Pinpoint the cell where the given text exists, returning its (X, Y) midpoint coordinate. 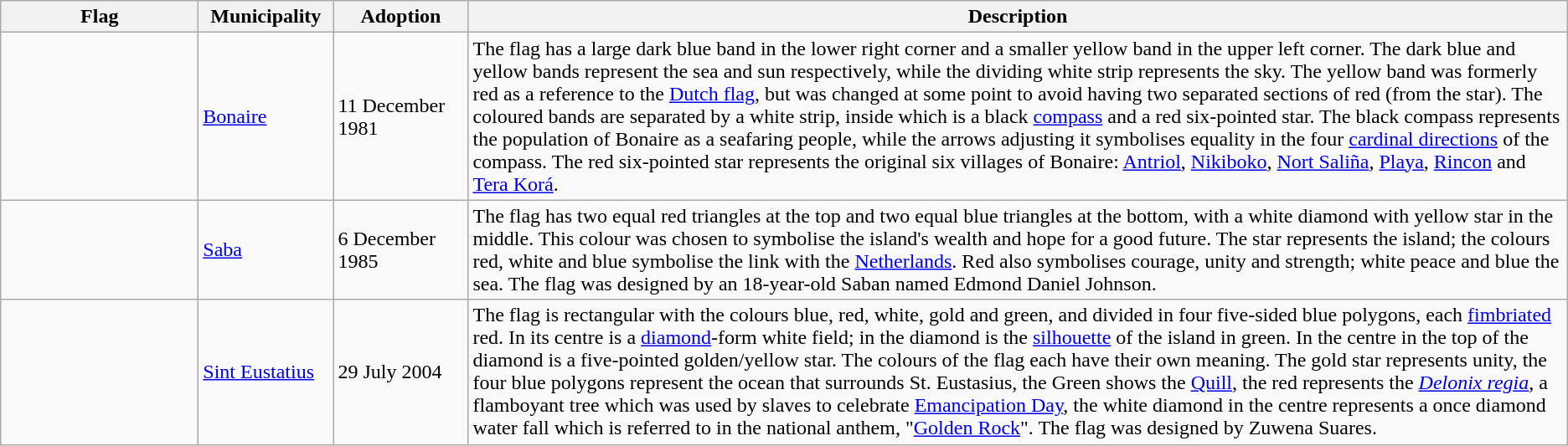
Description (1018, 17)
6 December 1985 (400, 249)
11 December 1981 (400, 116)
Flag (100, 17)
Saba (266, 249)
Bonaire (266, 116)
29 July 2004 (400, 372)
Sint Eustatius (266, 372)
Municipality (266, 17)
Adoption (400, 17)
